Extract the (X, Y) coordinate from the center of the cell holding the provided text.  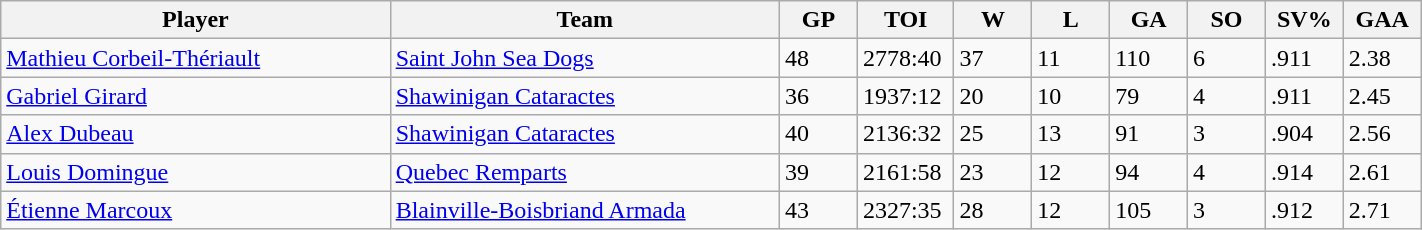
1937:12 (906, 96)
94 (1149, 172)
2.71 (1382, 210)
25 (993, 134)
110 (1149, 58)
Louis Domingue (196, 172)
L (1071, 20)
2.45 (1382, 96)
Gabriel Girard (196, 96)
Quebec Remparts (584, 172)
Team (584, 20)
Étienne Marcoux (196, 210)
10 (1071, 96)
23 (993, 172)
2327:35 (906, 210)
39 (819, 172)
36 (819, 96)
GAA (1382, 20)
2.56 (1382, 134)
2.38 (1382, 58)
2.61 (1382, 172)
.904 (1304, 134)
11 (1071, 58)
Player (196, 20)
40 (819, 134)
2778:40 (906, 58)
Alex Dubeau (196, 134)
6 (1227, 58)
Saint John Sea Dogs (584, 58)
48 (819, 58)
20 (993, 96)
79 (1149, 96)
.912 (1304, 210)
37 (993, 58)
43 (819, 210)
.914 (1304, 172)
GP (819, 20)
105 (1149, 210)
28 (993, 210)
SV% (1304, 20)
Blainville-Boisbriand Armada (584, 210)
Mathieu Corbeil-Thériault (196, 58)
2161:58 (906, 172)
W (993, 20)
91 (1149, 134)
GA (1149, 20)
2136:32 (906, 134)
TOI (906, 20)
13 (1071, 134)
SO (1227, 20)
